Scan for the cell matching the given text and deliver its (X, Y) coordinate at center. 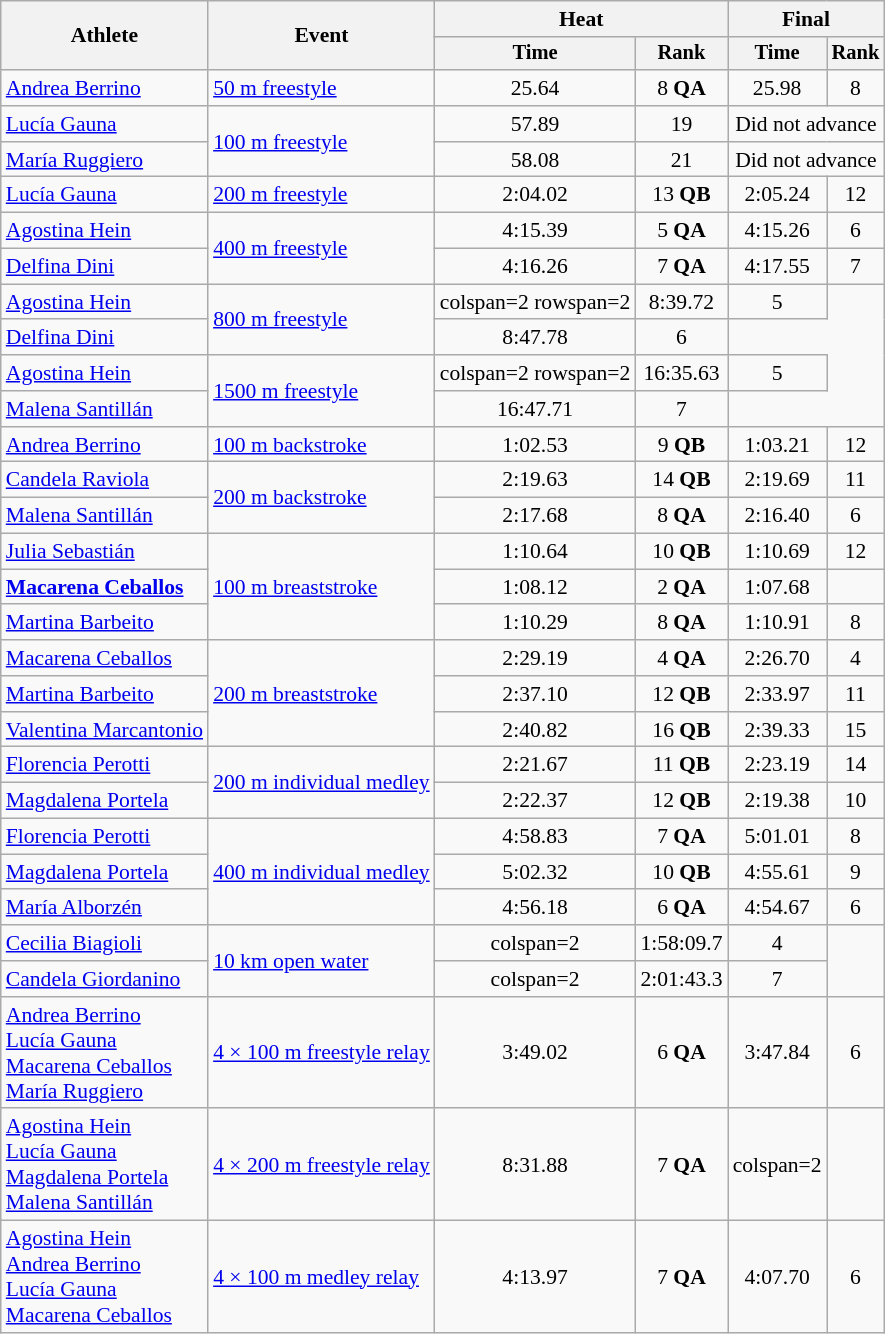
8:31.88 (536, 1165)
1500 m freestyle (322, 390)
Agostina HeinLucía GaunaMagdalena PortelaMalena Santillán (104, 1165)
8:39.72 (681, 302)
4:07.70 (778, 1277)
4 QA (681, 658)
2 QA (681, 587)
2:04.02 (536, 195)
1:10.91 (778, 623)
4:15.39 (536, 231)
María Ruggiero (104, 160)
5 QA (681, 231)
2:05.24 (778, 195)
2:29.19 (536, 658)
58.08 (536, 160)
200 m breaststroke (322, 694)
25.64 (536, 88)
3:47.84 (778, 1053)
10 (856, 801)
Candela Giordanino (104, 979)
2:01:43.3 (681, 979)
Candela Raviola (104, 480)
Julia Sebastián (104, 552)
800 m freestyle (322, 320)
9 QB (681, 445)
1:02.53 (536, 445)
4 × 200 m freestyle relay (322, 1165)
19 (681, 124)
2:39.33 (778, 730)
11 QB (681, 765)
3:49.02 (536, 1053)
Final (806, 19)
4:16.26 (536, 267)
400 m freestyle (322, 248)
2:37.10 (536, 694)
2:19.63 (536, 480)
2:17.68 (536, 516)
14 (856, 765)
4:58.83 (536, 837)
Athlete (104, 36)
4:17.55 (778, 267)
Event (322, 36)
15 (856, 730)
María Alborzén (104, 908)
100 m freestyle (322, 142)
2:19.69 (778, 480)
2:40.82 (536, 730)
Heat (582, 19)
4:13.97 (536, 1277)
200 m individual medley (322, 782)
21 (681, 160)
2:26.70 (778, 658)
Valentina Marcantonio (104, 730)
5:02.32 (536, 872)
Agostina HeinAndrea BerrinoLucía GaunaMacarena Ceballos (104, 1277)
57.89 (536, 124)
100 m backstroke (322, 445)
2:21.67 (536, 765)
2:22.37 (536, 801)
16:47.71 (536, 409)
2:23.19 (778, 765)
14 QB (681, 480)
2:19.38 (778, 801)
9 (856, 872)
1:10.69 (778, 552)
4 × 100 m freestyle relay (322, 1053)
4:56.18 (536, 908)
200 m backstroke (322, 498)
4:15.26 (778, 231)
50 m freestyle (322, 88)
400 m individual medley (322, 872)
10 km open water (322, 960)
1:08.12 (536, 587)
1:10.64 (536, 552)
16 QB (681, 730)
16:35.63 (681, 373)
1:03.21 (778, 445)
Andrea BerrinoLucía GaunaMacarena CeballosMaría Ruggiero (104, 1053)
1:58:09.7 (681, 943)
100 m breaststroke (322, 588)
4:54.67 (778, 908)
2:33.97 (778, 694)
13 QB (681, 195)
2:16.40 (778, 516)
1:10.29 (536, 623)
1:07.68 (778, 587)
Cecilia Biagioli (104, 943)
4 × 100 m medley relay (322, 1277)
8:47.78 (536, 338)
4:55.61 (778, 872)
25.98 (778, 88)
200 m freestyle (322, 195)
5:01.01 (778, 837)
